Determine the (X, Y) coordinate at the center of the cell enclosing the given text.  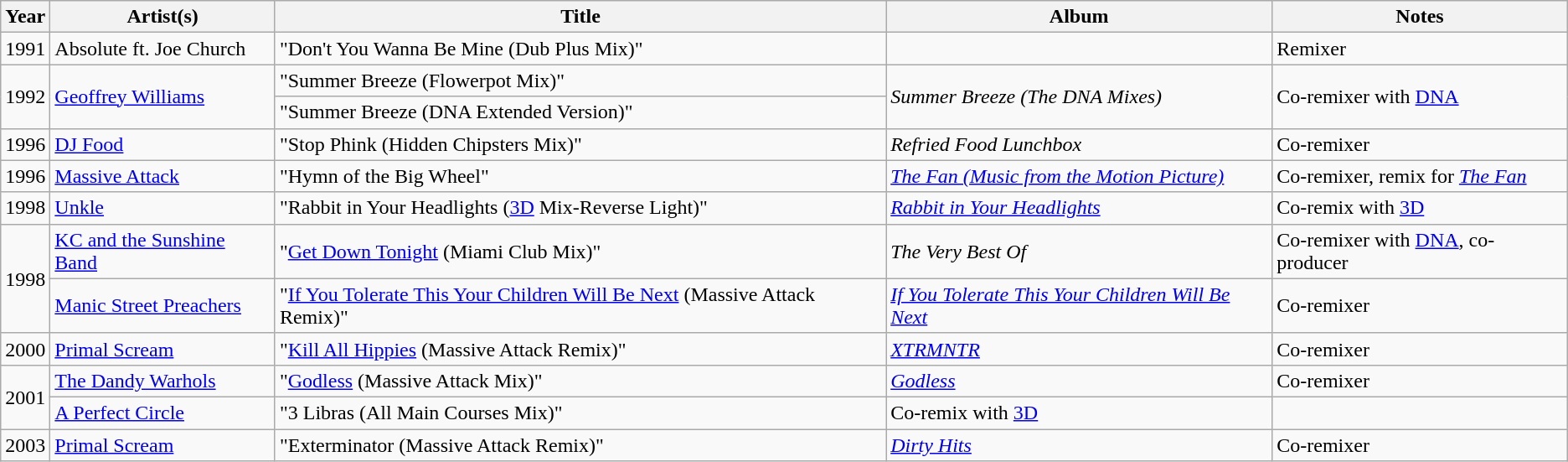
"Kill All Hippies (Massive Attack Remix)" (580, 349)
Rabbit in Your Headlights (1079, 208)
DJ Food (162, 144)
"Summer Breeze (DNA Extended Version)" (580, 112)
Massive Attack (162, 176)
Dirty Hits (1079, 445)
2000 (25, 349)
Manic Street Preachers (162, 305)
"Don't You Wanna Be Mine (Dub Plus Mix)" (580, 49)
Notes (1420, 17)
"Hymn of the Big Wheel" (580, 176)
"Godless (Massive Attack Mix)" (580, 381)
"Exterminator (Massive Attack Remix)" (580, 445)
Co-remixer with DNA (1420, 96)
Co-remixer with DNA, co-producer (1420, 252)
Album (1079, 17)
Summer Breeze (The DNA Mixes) (1079, 96)
Godless (1079, 381)
Artist(s) (162, 17)
"Stop Phink (Hidden Chipsters Mix)" (580, 144)
Refried Food Lunchbox (1079, 144)
The Fan (Music from the Motion Picture) (1079, 176)
XTRMNTR (1079, 349)
Geoffrey Williams (162, 96)
The Dandy Warhols (162, 381)
"Get Down Tonight (Miami Club Mix)" (580, 252)
Title (580, 17)
Remixer (1420, 49)
1991 (25, 49)
"Rabbit in Your Headlights (3D Mix-Reverse Light)" (580, 208)
Year (25, 17)
2001 (25, 397)
"Summer Breeze (Flowerpot Mix)" (580, 80)
Co-remixer, remix for The Fan (1420, 176)
Unkle (162, 208)
2003 (25, 445)
Absolute ft. Joe Church (162, 49)
A Perfect Circle (162, 413)
KC and the Sunshine Band (162, 252)
If You Tolerate This Your Children Will Be Next (1079, 305)
"If You Tolerate This Your Children Will Be Next (Massive Attack Remix)" (580, 305)
1992 (25, 96)
"3 Libras (All Main Courses Mix)" (580, 413)
The Very Best Of (1079, 252)
